Identify which cell holds the provided text, then report its (x, y) central coordinate. 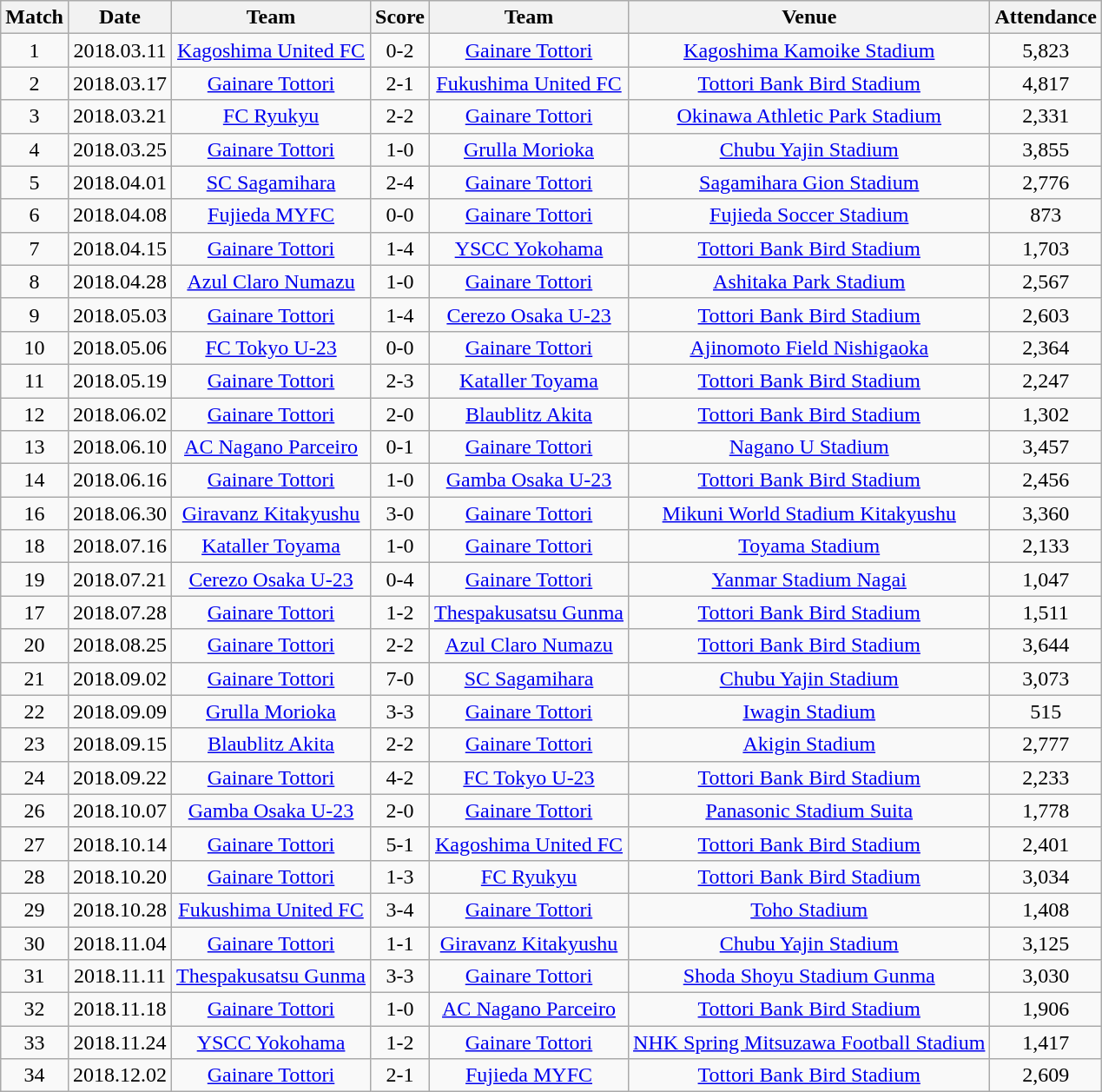
18 (35, 546)
20 (35, 645)
Panasonic Stadium Suita (809, 811)
Yanmar Stadium Nagai (809, 579)
2,456 (1046, 480)
2018.06.02 (120, 414)
4 (35, 149)
Ashitaka Park Stadium (809, 281)
Match (35, 17)
3-0 (400, 513)
2018.09.09 (120, 711)
Shoda Shoyu Stadium Gunma (809, 976)
2018.08.25 (120, 645)
1,047 (1046, 579)
3 (35, 116)
0-4 (400, 579)
2,364 (1046, 347)
2,401 (1046, 844)
1,703 (1046, 248)
3,855 (1046, 149)
2018.09.15 (120, 745)
2018.05.19 (120, 381)
2018.11.04 (120, 943)
12 (35, 414)
Toho Stadium (809, 910)
0-2 (400, 50)
2018.10.07 (120, 811)
26 (35, 811)
30 (35, 943)
2018.05.06 (120, 347)
1-3 (400, 877)
2018.07.28 (120, 612)
7-0 (400, 678)
1,417 (1046, 1042)
2,331 (1046, 116)
7 (35, 248)
5 (35, 182)
1,302 (1046, 414)
3,030 (1046, 976)
3,034 (1046, 877)
5-1 (400, 844)
1,906 (1046, 1009)
2018.09.22 (120, 778)
3,644 (1046, 645)
3,125 (1046, 943)
28 (35, 877)
5,823 (1046, 50)
2018.10.28 (120, 910)
2 (35, 83)
2018.10.20 (120, 877)
Mikuni World Stadium Kitakyushu (809, 513)
2,777 (1046, 745)
2018.03.17 (120, 83)
2-4 (400, 182)
13 (35, 447)
22 (35, 711)
2018.03.25 (120, 149)
Sagamihara Gion Stadium (809, 182)
2018.05.03 (120, 314)
Okinawa Athletic Park Stadium (809, 116)
Score (400, 17)
Toyama Stadium (809, 546)
32 (35, 1009)
1,778 (1046, 811)
10 (35, 347)
3,457 (1046, 447)
2,247 (1046, 381)
NHK Spring Mitsuzawa Football Stadium (809, 1042)
Ajinomoto Field Nishigaoka (809, 347)
2018.11.11 (120, 976)
17 (35, 612)
3,360 (1046, 513)
21 (35, 678)
Attendance (1046, 17)
27 (35, 844)
2018.07.16 (120, 546)
6 (35, 215)
31 (35, 976)
2-3 (400, 381)
23 (35, 745)
2018.06.10 (120, 447)
2018.04.15 (120, 248)
8 (35, 281)
34 (35, 1075)
2,776 (1046, 182)
24 (35, 778)
2018.11.18 (120, 1009)
2,567 (1046, 281)
2018.06.16 (120, 480)
Fujieda Soccer Stadium (809, 215)
Kagoshima Kamoike Stadium (809, 50)
2018.03.11 (120, 50)
1-1 (400, 943)
2,603 (1046, 314)
873 (1046, 215)
2018.07.21 (120, 579)
2018.04.28 (120, 281)
2,233 (1046, 778)
33 (35, 1042)
2018.09.02 (120, 678)
4-2 (400, 778)
16 (35, 513)
2018.10.14 (120, 844)
2018.04.08 (120, 215)
3-4 (400, 910)
Nagano U Stadium (809, 447)
2018.04.01 (120, 182)
Date (120, 17)
1,408 (1046, 910)
Akigin Stadium (809, 745)
29 (35, 910)
Iwagin Stadium (809, 711)
11 (35, 381)
2018.12.02 (120, 1075)
2018.03.21 (120, 116)
1,511 (1046, 612)
2018.06.30 (120, 513)
0-1 (400, 447)
Venue (809, 17)
4,817 (1046, 83)
2,609 (1046, 1075)
9 (35, 314)
2,133 (1046, 546)
515 (1046, 711)
19 (35, 579)
1 (35, 50)
3,073 (1046, 678)
14 (35, 480)
2018.11.24 (120, 1042)
